Pinpoint the cell where the given text exists, returning its (x, y) midpoint coordinate. 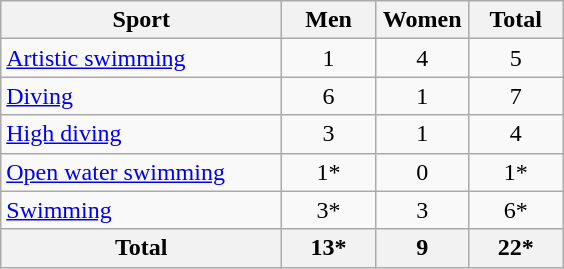
5 (516, 58)
Open water swimming (142, 172)
Artistic swimming (142, 58)
Men (329, 20)
High diving (142, 134)
Women (422, 20)
Sport (142, 20)
3* (329, 210)
Diving (142, 96)
9 (422, 248)
6 (329, 96)
7 (516, 96)
22* (516, 248)
13* (329, 248)
0 (422, 172)
6* (516, 210)
Swimming (142, 210)
